Return the [x, y] coordinate for the center point of the cell that contains the specified text.  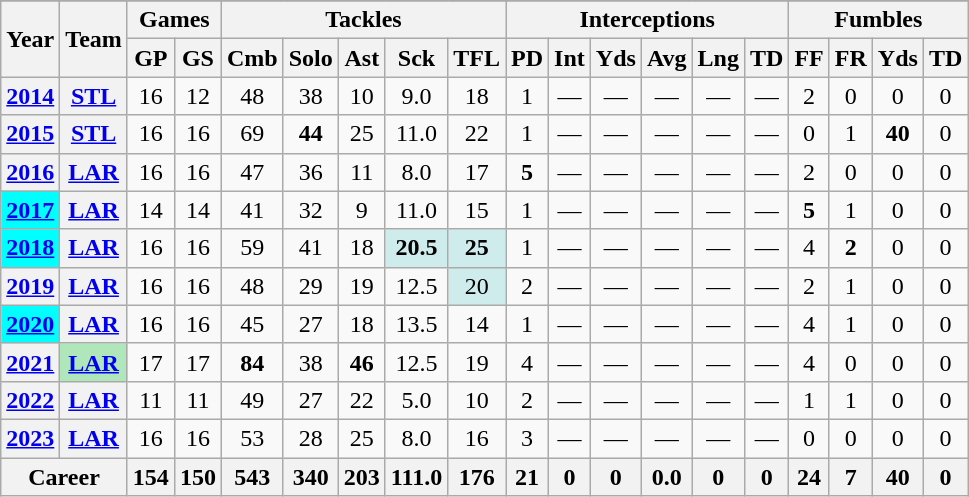
176 [477, 477]
45 [252, 324]
Tackles [363, 20]
Career [64, 477]
29 [310, 286]
Avg [666, 58]
2014 [30, 96]
Interceptions [648, 20]
47 [252, 172]
2021 [30, 362]
28 [310, 438]
2020 [30, 324]
PD [528, 58]
340 [310, 477]
5.0 [416, 400]
59 [252, 248]
GS [198, 58]
9.0 [416, 96]
7 [850, 477]
0.0 [666, 477]
46 [362, 362]
Games [174, 20]
Ast [362, 58]
Sck [416, 58]
3 [528, 438]
2022 [30, 400]
36 [310, 172]
111.0 [416, 477]
Solo [310, 58]
49 [252, 400]
12 [198, 96]
GP [150, 58]
2017 [30, 210]
154 [150, 477]
20 [477, 286]
44 [310, 134]
53 [252, 438]
150 [198, 477]
Team [94, 39]
24 [809, 477]
84 [252, 362]
2018 [30, 248]
2023 [30, 438]
Int [570, 58]
543 [252, 477]
203 [362, 477]
32 [310, 210]
TFL [477, 58]
Year [30, 39]
2019 [30, 286]
Fumbles [878, 20]
Cmb [252, 58]
21 [528, 477]
20.5 [416, 248]
69 [252, 134]
13.5 [416, 324]
Lng [718, 58]
FR [850, 58]
2015 [30, 134]
FF [809, 58]
9 [362, 210]
2016 [30, 172]
15 [477, 210]
